Return the (x, y) coordinate for the center point of the cell that contains the specified text.  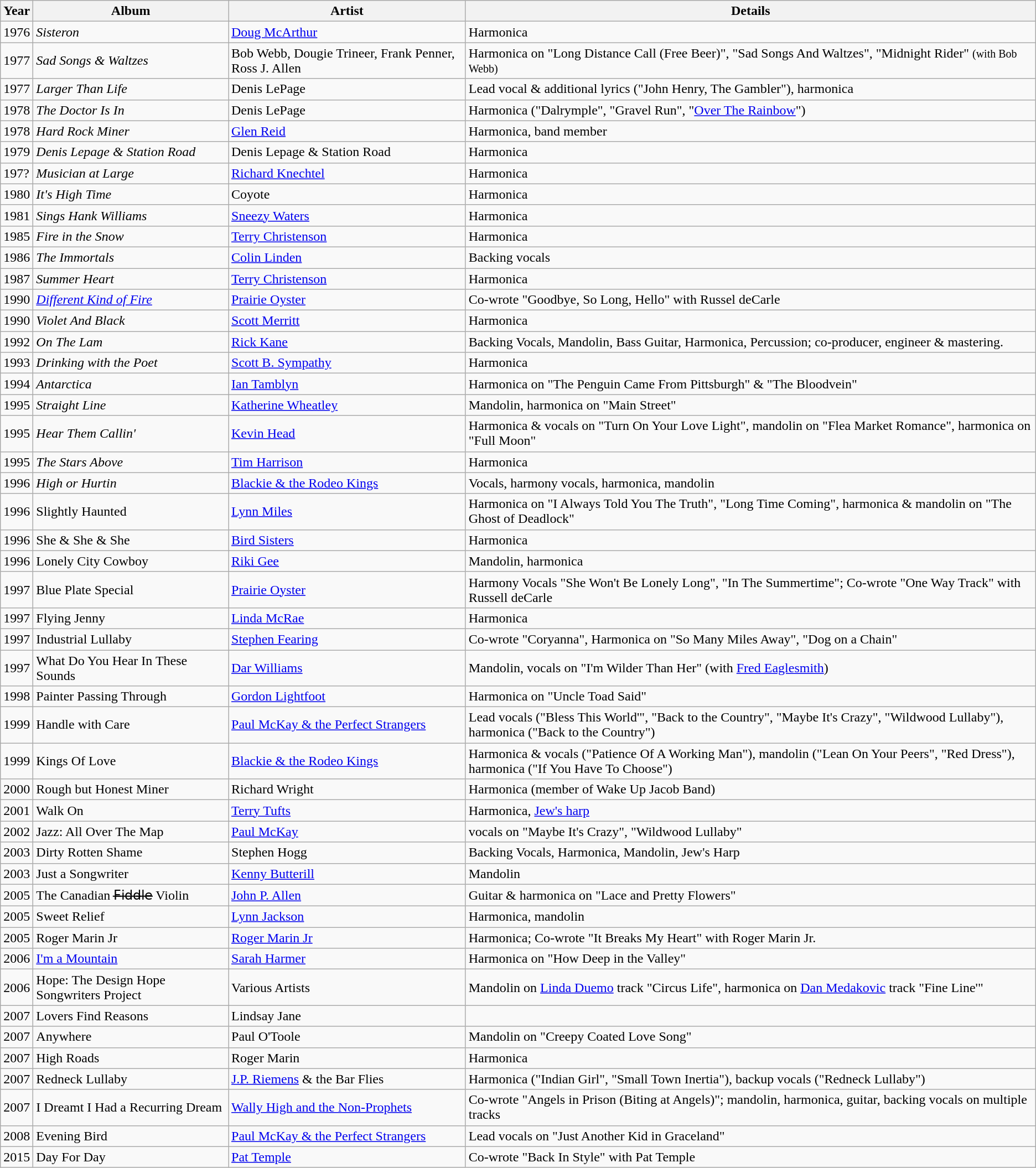
1998 (17, 697)
Harmonica ("Dalrymple", "Gravel Run", "Over The Rainbow") (750, 110)
John P. Allen (346, 895)
Terry Tufts (346, 811)
Fire in the Snow (131, 236)
Sings Hank Williams (131, 215)
2008 (17, 1136)
1992 (17, 342)
Drinking with the Poet (131, 363)
Scott Merritt (346, 321)
The Canadian F̶i̶d̶d̶l̶e̶ Violin (131, 895)
Flying Jenny (131, 618)
Kings Of Love (131, 761)
Pat Temple (346, 1157)
Musician at Large (131, 173)
Backing vocals (750, 257)
Sarah Harmer (346, 959)
Doug McArthur (346, 32)
Harmonica (member of Wake Up Jacob Band) (750, 790)
Harmonica & vocals on "Turn On Your Love Light", mandolin on "Flea Market Romance", harmonica on "Full Moon" (750, 434)
Paul O'Toole (346, 1037)
Hear Them Callin' (131, 434)
The Stars Above (131, 462)
Album (131, 11)
Co-wrote "Goodbye, So Long, Hello" with Russel deCarle (750, 300)
I Dreamt I Had a Recurring Dream (131, 1108)
Glen Reid (346, 131)
Co-wrote "Back In Style" with Pat Temple (750, 1157)
Lovers Find Reasons (131, 1016)
1987 (17, 278)
2001 (17, 811)
Lynn Jackson (346, 917)
Different Kind of Fire (131, 300)
Dirty Rotten Shame (131, 853)
Bird Sisters (346, 540)
Co-wrote "Coryanna", Harmonica on "So Many Miles Away", "Dog on a Chain" (750, 639)
197? (17, 173)
Co-wrote "Angels in Prison (Biting at Angels)"; mandolin, harmonica, guitar, backing vocals on multiple tracks (750, 1108)
Ian Tamblyn (346, 384)
Lead vocal & additional lyrics ("John Henry, The Gambler"), harmonica (750, 89)
The Doctor Is In (131, 110)
Lynn Miles (346, 511)
Artist (346, 11)
Harmonica, Jew's harp (750, 811)
Wally High and the Non-Prophets (346, 1108)
High or Hurtin (131, 483)
Harmony Vocals "She Won't Be Lonely Long", "In The Summertime"; Co-wrote "One Way Track" with Russell deCarle (750, 590)
High Roads (131, 1058)
vocals on "Maybe It's Crazy", "Wildwood Lullaby" (750, 832)
Gordon Lightfoot (346, 697)
Lonely City Cowboy (131, 561)
Hard Rock Miner (131, 131)
Just a Songwriter (131, 874)
1979 (17, 152)
Roger Marin (346, 1058)
Larger Than Life (131, 89)
Harmonica, band member (750, 131)
Details (750, 11)
Mandolin on Linda Duemo track "Circus Life", harmonica on Dan Medakovic track "Fine Line'" (750, 987)
1981 (17, 215)
She & She & She (131, 540)
The Immortals (131, 257)
Mandolin, harmonica on "Main Street" (750, 405)
2015 (17, 1157)
Redneck Lullaby (131, 1079)
Harmonica & vocals ("Patience Of A Working Man"), mandolin ("Lean On Your Peers", "Red Dress"), harmonica ("If You Have To Choose") (750, 761)
Mandolin on "Creepy Coated Love Song" (750, 1037)
Mandolin, vocals on "I'm Wilder Than Her" (with Fred Eaglesmith) (750, 667)
Dar Williams (346, 667)
Stephen Fearing (346, 639)
Lead vocals ("Bless This World'", "Back to the Country", "Maybe It's Crazy", "Wildwood Lullaby"), harmonica ("Back to the Country") (750, 725)
Richard Knechtel (346, 173)
1994 (17, 384)
Hope: The Design Hope Songwriters Project (131, 987)
Mandolin, harmonica (750, 561)
Year (17, 11)
Straight Line (131, 405)
Linda McRae (346, 618)
Lead vocals on "Just Another Kid in Graceland" (750, 1136)
Guitar & harmonica on "Lace and Pretty Flowers" (750, 895)
Slightly Haunted (131, 511)
Anywhere (131, 1037)
Backing Vocals, Harmonica, Mandolin, Jew's Harp (750, 853)
Day For Day (131, 1157)
Tim Harrison (346, 462)
Walk On (131, 811)
Harmonica ("Indian Girl", "Small Town Inertia"), backup vocals ("Redneck Lullaby") (750, 1079)
Stephen Hogg (346, 853)
Backing Vocals, Mandolin, Bass Guitar, Harmonica, Percussion; co-producer, engineer & mastering. (750, 342)
J.P. Riemens & the Bar Flies (346, 1079)
Antarctica (131, 384)
Sneezy Waters (346, 215)
Blue Plate Special (131, 590)
Vocals, harmony vocals, harmonica, mandolin (750, 483)
Mandolin (750, 874)
Sad Songs & Waltzes (131, 61)
It's High Time (131, 194)
Bob Webb, Dougie Trineer, Frank Penner, Ross J. Allen (346, 61)
What Do You Hear In These Sounds (131, 667)
On The Lam (131, 342)
1993 (17, 363)
Sisteron (131, 32)
Katherine Wheatley (346, 405)
2000 (17, 790)
Violet And Black (131, 321)
Sweet Relief (131, 917)
Harmonica on "Uncle Toad Said" (750, 697)
1976 (17, 32)
1980 (17, 194)
Jazz: All Over The Map (131, 832)
Kevin Head (346, 434)
Richard Wright (346, 790)
1986 (17, 257)
Paul McKay (346, 832)
Rick Kane (346, 342)
Harmonica on "Long Distance Call (Free Beer)", "Sad Songs And Waltzes", "Midnight Rider" (with Bob Webb) (750, 61)
Coyote (346, 194)
Rough but Honest Miner (131, 790)
Harmonica; Co-wrote "It Breaks My Heart" with Roger Marin Jr. (750, 938)
Harmonica, mandolin (750, 917)
Kenny Butterill (346, 874)
Summer Heart (131, 278)
Colin Linden (346, 257)
Industrial Lullaby (131, 639)
2002 (17, 832)
Handle with Care (131, 725)
Harmonica on "I Always Told You The Truth", "Long Time Coming", harmonica & mandolin on "The Ghost of Deadlock" (750, 511)
I'm a Mountain (131, 959)
Riki Gee (346, 561)
Painter Passing Through (131, 697)
Harmonica on "The Penguin Came From Pittsburgh" & "The Bloodvein" (750, 384)
Scott B. Sympathy (346, 363)
Harmonica on "How Deep in the Valley" (750, 959)
Various Artists (346, 987)
1985 (17, 236)
Lindsay Jane (346, 1016)
Evening Bird (131, 1136)
